Determine the (x, y) coordinate at the center of the cell enclosing the given text.  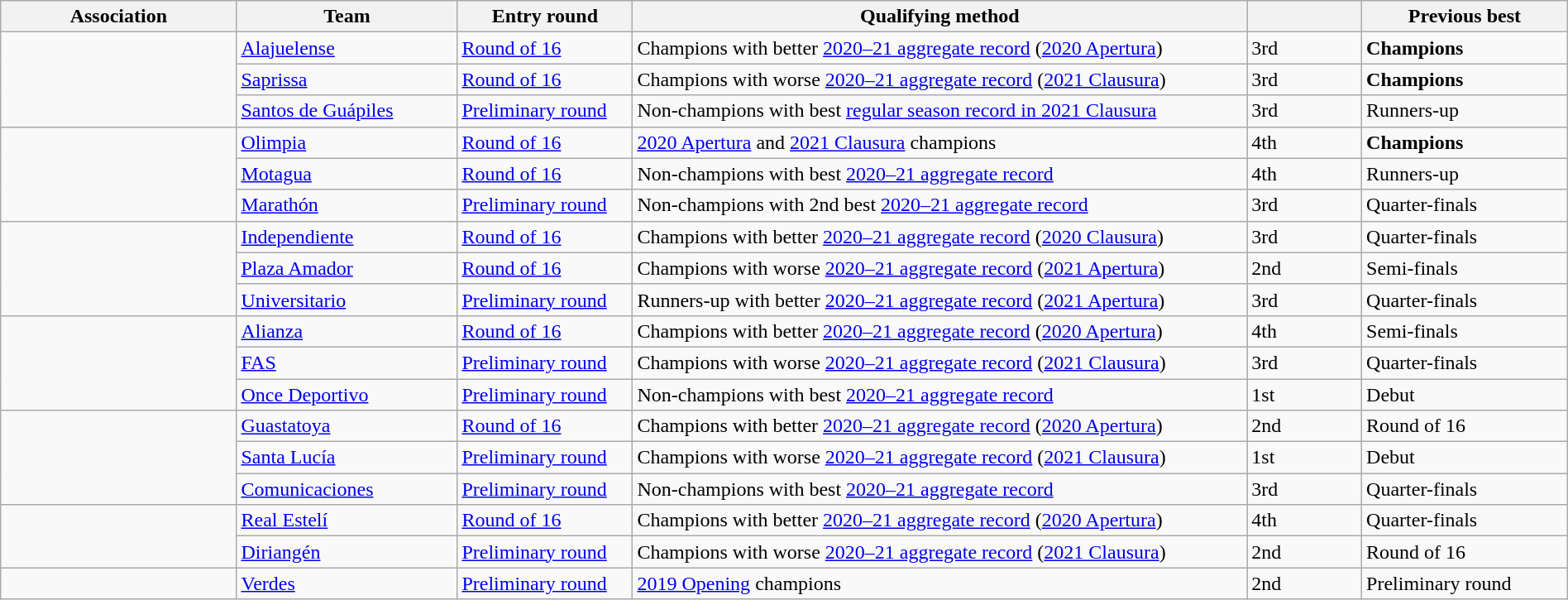
Marathón (347, 205)
FAS (347, 362)
Alajuelense (347, 48)
Alianza (347, 331)
Champions with better 2020–21 aggregate record (2020 Clausura) (939, 237)
Saprissa (347, 79)
Motagua (347, 174)
2019 Opening champions (939, 583)
Previous best (1465, 17)
Real Estelí (347, 521)
Universitario (347, 300)
Team (347, 17)
Once Deportivo (347, 395)
Association (119, 17)
Runners-up with better 2020–21 aggregate record (2021 Apertura) (939, 300)
Entry round (545, 17)
2020 Apertura and 2021 Clausura champions (939, 142)
Santos de Guápiles (347, 111)
Santa Lucía (347, 458)
Comunicaciones (347, 489)
Non-champions with best regular season record in 2021 Clausura (939, 111)
Champions with worse 2020–21 aggregate record (2021 Apertura) (939, 268)
Qualifying method (939, 17)
Guastatoya (347, 426)
Plaza Amador (347, 268)
Independiente (347, 237)
Olimpia (347, 142)
Verdes (347, 583)
Diriangén (347, 552)
Non-champions with 2nd best 2020–21 aggregate record (939, 205)
